From the cell containing the given text, extract its center point as [x, y] coordinate. 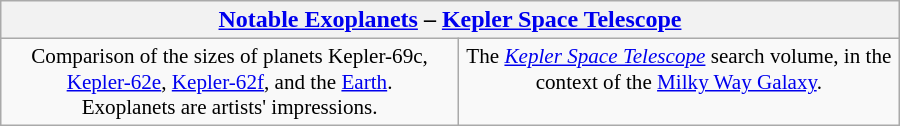
The Kepler Space Telescope search volume, in the context of the Milky Way Galaxy. [678, 82]
Notable Exoplanets – Kepler Space Telescope [450, 20]
Comparison of the sizes of planets Kepler-69c, Kepler-62e, Kepler-62f, and the Earth.Exoplanets are artists' impressions. [230, 82]
